Search for the cell housing the specified text and yield its [x, y] center coordinate. 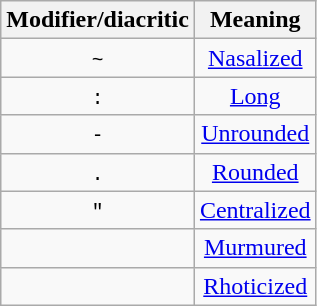
- [98, 134]
Murmured [255, 248]
. [98, 172]
Rounded [255, 172]
Meaning [255, 20]
Modifier/diacritic [98, 20]
Nasalized [255, 58]
Centralized [255, 210]
Unrounded [255, 134]
: [98, 96]
" [98, 210]
~ [98, 58]
Long [255, 96]
Rhoticized [255, 286]
